Return (x, y) of the center of cell containing provided text 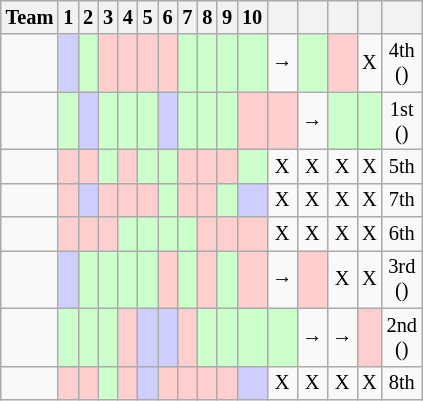
4th() (402, 63)
2nd() (402, 337)
5th (402, 166)
7th (402, 200)
5 (148, 17)
10 (252, 17)
8th (402, 383)
Team (30, 17)
1 (68, 17)
4 (128, 17)
6th (402, 234)
3 (108, 17)
8 (207, 17)
7 (187, 17)
6 (168, 17)
1st() (402, 121)
2 (88, 17)
3rd() (402, 279)
9 (227, 17)
